Find where the given text appears and provide that cell's center as (X, Y) coordinate. 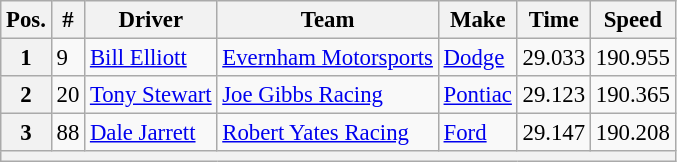
190.208 (632, 133)
Team (328, 20)
Bill Elliott (151, 58)
# (68, 20)
29.033 (554, 58)
3 (26, 133)
Dale Jarrett (151, 133)
Make (478, 20)
1 (26, 58)
29.123 (554, 95)
29.147 (554, 133)
9 (68, 58)
190.955 (632, 58)
190.365 (632, 95)
20 (68, 95)
Dodge (478, 58)
Speed (632, 20)
Joe Gibbs Racing (328, 95)
Robert Yates Racing (328, 133)
88 (68, 133)
Time (554, 20)
Pos. (26, 20)
Ford (478, 133)
Pontiac (478, 95)
Tony Stewart (151, 95)
2 (26, 95)
Evernham Motorsports (328, 58)
Driver (151, 20)
